From the cell containing the given text, extract its center point as [X, Y] coordinate. 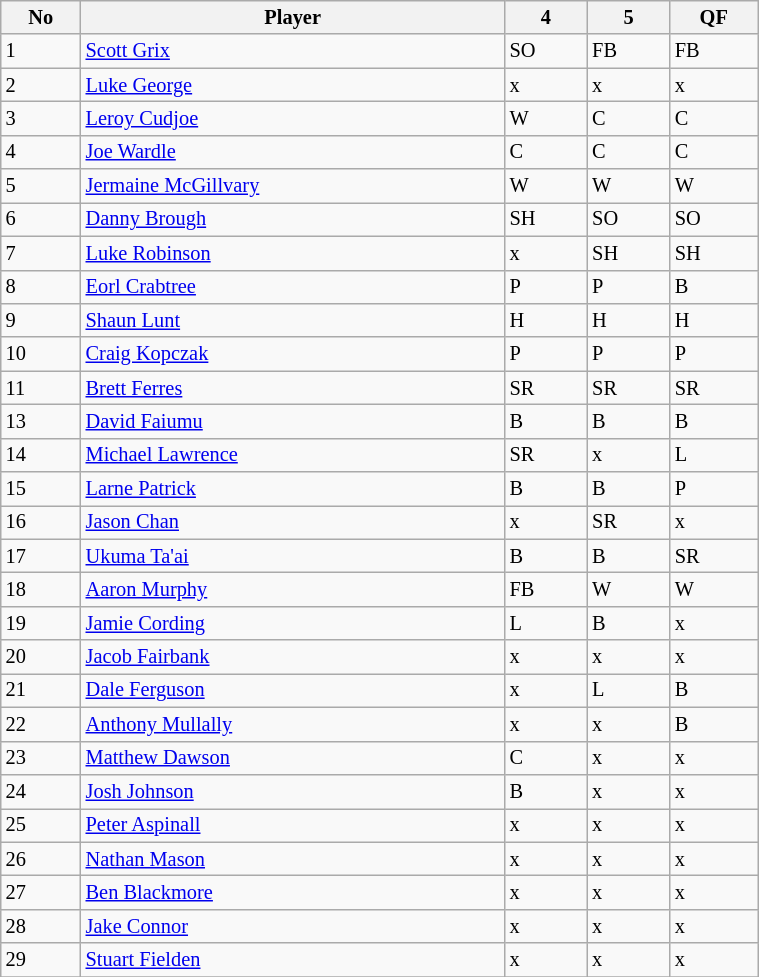
29 [41, 960]
Matthew Dawson [293, 758]
David Faiumu [293, 421]
Dale Ferguson [293, 690]
6 [41, 219]
Nathan Mason [293, 859]
Eorl Crabtree [293, 287]
Brett Ferres [293, 388]
QF [714, 17]
17 [41, 556]
23 [41, 758]
19 [41, 623]
Michael Lawrence [293, 455]
Player [293, 17]
Leroy Cudjoe [293, 118]
8 [41, 287]
Jermaine McGillvary [293, 186]
27 [41, 892]
Luke Robinson [293, 253]
7 [41, 253]
Joe Wardle [293, 152]
25 [41, 825]
15 [41, 489]
Peter Aspinall [293, 825]
Josh Johnson [293, 791]
16 [41, 522]
18 [41, 589]
Jake Connor [293, 926]
21 [41, 690]
Luke George [293, 85]
Aaron Murphy [293, 589]
Jason Chan [293, 522]
28 [41, 926]
Jacob Fairbank [293, 657]
Craig Kopczak [293, 354]
Danny Brough [293, 219]
26 [41, 859]
Ukuma Ta'ai [293, 556]
Ben Blackmore [293, 892]
20 [41, 657]
Jamie Cording [293, 623]
22 [41, 724]
Larne Patrick [293, 489]
11 [41, 388]
Scott Grix [293, 51]
3 [41, 118]
24 [41, 791]
14 [41, 455]
1 [41, 51]
Stuart Fielden [293, 960]
9 [41, 320]
10 [41, 354]
13 [41, 421]
2 [41, 85]
No [41, 17]
Shaun Lunt [293, 320]
Anthony Mullally [293, 724]
